Pinpoint the cell where the given text exists, returning its (x, y) midpoint coordinate. 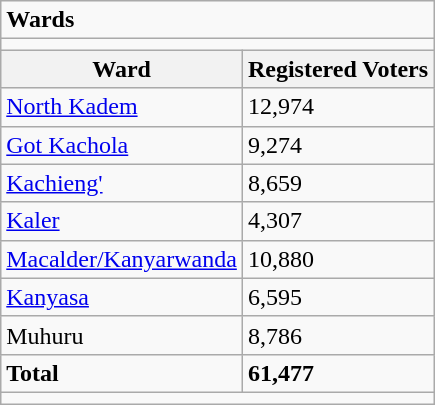
4,307 (338, 221)
Kachieng' (122, 183)
61,477 (338, 373)
Macalder/Kanyarwanda (122, 259)
Got Kachola (122, 145)
Ward (122, 69)
9,274 (338, 145)
Registered Voters (338, 69)
10,880 (338, 259)
North Kadem (122, 107)
12,974 (338, 107)
6,595 (338, 297)
Wards (218, 20)
8,786 (338, 335)
Kaler (122, 221)
Kanyasa (122, 297)
Total (122, 373)
8,659 (338, 183)
Muhuru (122, 335)
